Identify which cell holds the provided text, then report its [x, y] central coordinate. 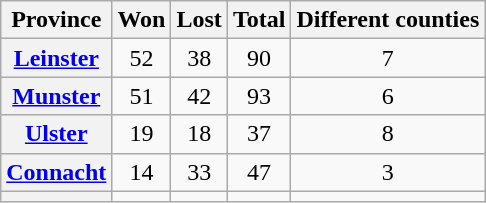
51 [142, 96]
47 [259, 172]
42 [199, 96]
Munster [56, 96]
33 [199, 172]
38 [199, 58]
7 [388, 58]
Connacht [56, 172]
Leinster [56, 58]
19 [142, 134]
37 [259, 134]
Won [142, 20]
18 [199, 134]
Lost [199, 20]
Ulster [56, 134]
14 [142, 172]
Province [56, 20]
93 [259, 96]
6 [388, 96]
Total [259, 20]
52 [142, 58]
Different counties [388, 20]
90 [259, 58]
8 [388, 134]
3 [388, 172]
